Output the (x, y) coordinate of the center of the cell containing the given text.  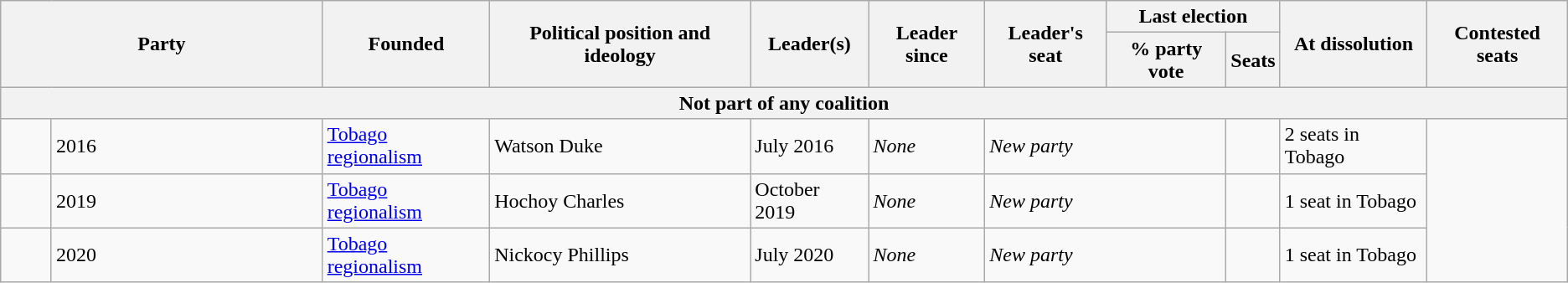
Leader(s) (809, 44)
2020 (187, 255)
Political position and ideology (620, 44)
2 seats in Tobago (1354, 146)
Last election (1194, 17)
Not part of any coalition (784, 103)
Founded (405, 44)
Nickocy Phillips (620, 255)
Hochoy Charles (620, 201)
2019 (187, 201)
Leader's seat (1045, 44)
Seats (1253, 60)
At dissolution (1354, 44)
July 2020 (809, 255)
October 2019 (809, 201)
July 2016 (809, 146)
Contested seats (1498, 44)
% party vote (1166, 60)
Party (162, 44)
2016 (187, 146)
Watson Duke (620, 146)
Leader since (926, 44)
